Find where the given text appears and provide that cell's center as [X, Y] coordinate. 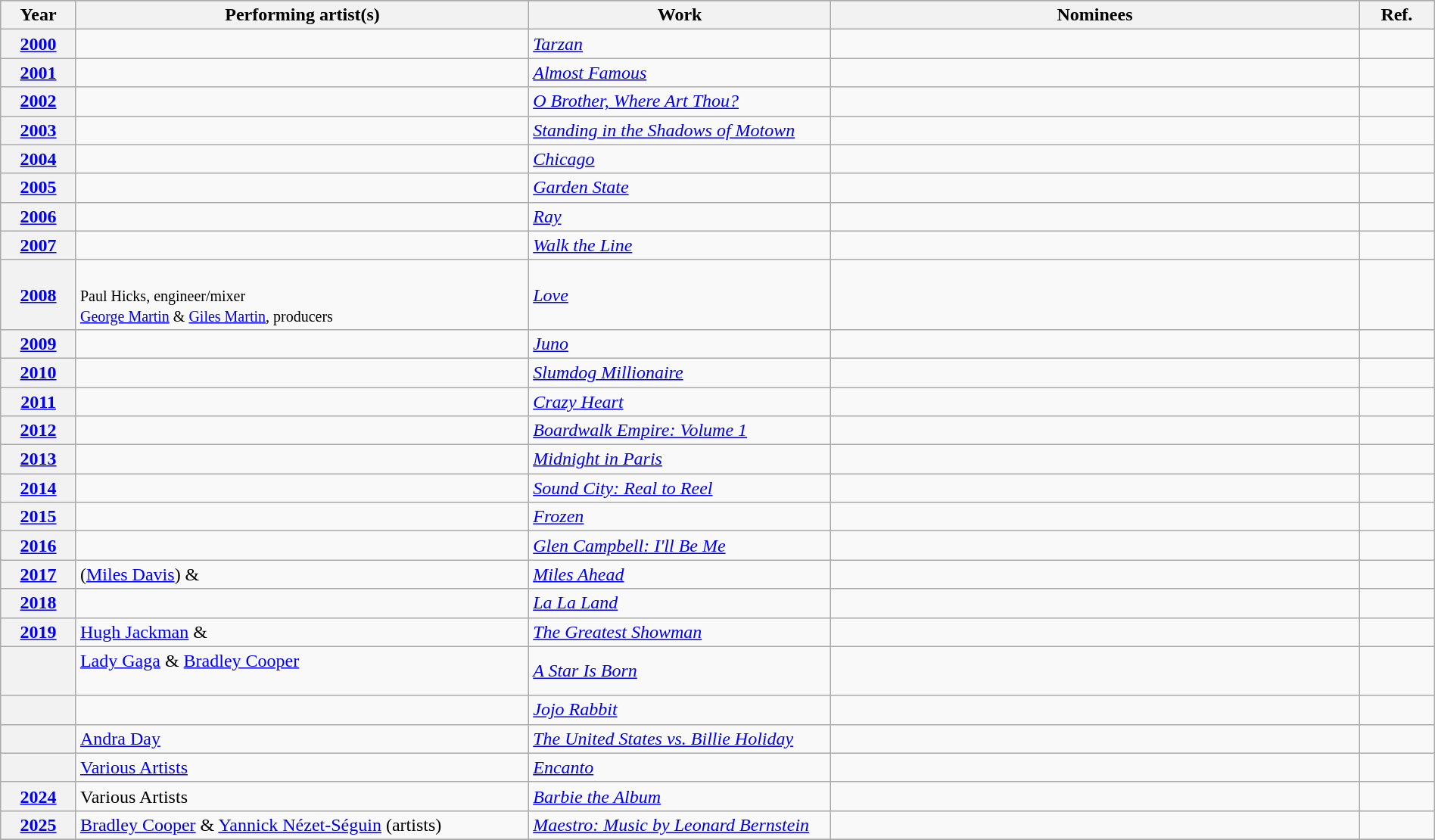
2006 [39, 216]
Barbie the Album [680, 796]
2024 [39, 796]
Glen Campbell: I'll Be Me [680, 546]
Nominees [1095, 15]
2025 [39, 825]
2007 [39, 245]
Year [39, 15]
A Star Is Born [680, 670]
2010 [39, 372]
La La Land [680, 603]
Encanto [680, 767]
Slumdog Millionaire [680, 372]
Tarzan [680, 44]
2009 [39, 344]
Love [680, 294]
Paul Hicks, engineer/mixerGeorge Martin & Giles Martin, producers [302, 294]
Jojo Rabbit [680, 710]
2017 [39, 574]
Crazy Heart [680, 402]
The Greatest Showman [680, 632]
Juno [680, 344]
Ref. [1397, 15]
Lady Gaga & Bradley Cooper [302, 670]
(Miles Davis) & [302, 574]
Walk the Line [680, 245]
2005 [39, 188]
Ray [680, 216]
2002 [39, 101]
Andra Day [302, 739]
Standing in the Shadows of Motown [680, 130]
2008 [39, 294]
2013 [39, 459]
2015 [39, 517]
Work [680, 15]
Garden State [680, 188]
Almost Famous [680, 73]
Sound City: Real to Reel [680, 488]
Boardwalk Empire: Volume 1 [680, 431]
2011 [39, 402]
2018 [39, 603]
Chicago [680, 159]
Maestro: Music by Leonard Bernstein [680, 825]
2001 [39, 73]
2019 [39, 632]
Midnight in Paris [680, 459]
2004 [39, 159]
Bradley Cooper & Yannick Nézet-Séguin (artists) [302, 825]
The United States vs. Billie Holiday [680, 739]
Hugh Jackman & [302, 632]
Frozen [680, 517]
2012 [39, 431]
2000 [39, 44]
2003 [39, 130]
2016 [39, 546]
2014 [39, 488]
Performing artist(s) [302, 15]
Miles Ahead [680, 574]
O Brother, Where Art Thou? [680, 101]
